Return [X, Y] of the center of cell containing provided text 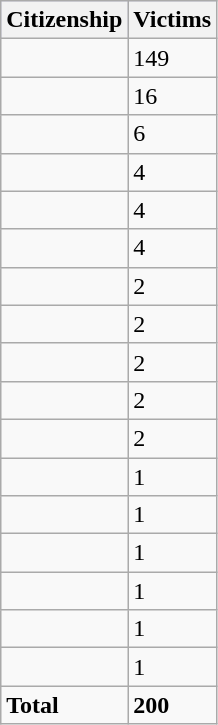
Citizenship [64, 20]
16 [172, 96]
Victims [172, 20]
200 [172, 705]
6 [172, 134]
149 [172, 58]
Total [64, 705]
